Return the [x, y] coordinate for the center point of the cell that contains the specified text.  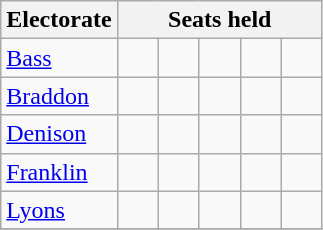
Bass [59, 58]
Electorate [59, 20]
Denison [59, 134]
Franklin [59, 172]
Seats held [220, 20]
Lyons [59, 210]
Braddon [59, 96]
